Output the [X, Y] coordinate of the center of the cell containing the given text.  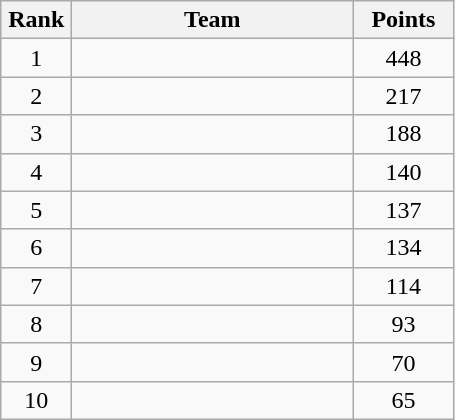
Points [404, 20]
70 [404, 362]
Rank [36, 20]
65 [404, 400]
188 [404, 134]
10 [36, 400]
7 [36, 286]
Team [212, 20]
5 [36, 210]
140 [404, 172]
2 [36, 96]
93 [404, 324]
217 [404, 96]
1 [36, 58]
6 [36, 248]
114 [404, 286]
134 [404, 248]
9 [36, 362]
448 [404, 58]
3 [36, 134]
137 [404, 210]
4 [36, 172]
8 [36, 324]
